Provide the (X, Y) coordinate of the cell's center where the given text is located.  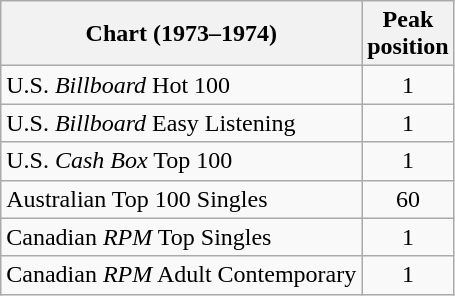
U.S. Billboard Hot 100 (182, 85)
U.S. Billboard Easy Listening (182, 123)
U.S. Cash Box Top 100 (182, 161)
Chart (1973–1974) (182, 34)
Canadian RPM Top Singles (182, 237)
Australian Top 100 Singles (182, 199)
60 (408, 199)
Peakposition (408, 34)
Canadian RPM Adult Contemporary (182, 275)
